Capture the cell that displays the provided text and extract its [x, y] central coordinate. 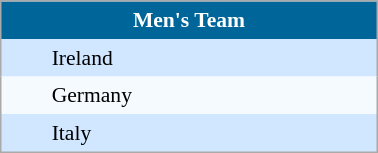
Ireland [212, 58]
Germany [212, 95]
Men's Team [189, 20]
Italy [212, 133]
